Determine the (X, Y) coordinate at the center of the cell enclosing the given text.  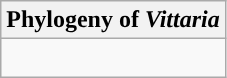
Phylogeny of Vittaria (113, 20)
